From the cell containing the given text, extract its center point as [x, y] coordinate. 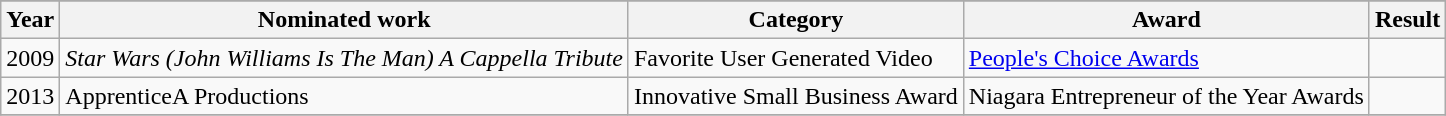
Nominated work [344, 20]
People's Choice Awards [1166, 58]
Result [1407, 20]
Star Wars (John Williams Is The Man) A Cappella Tribute [344, 58]
2013 [30, 96]
2009 [30, 58]
Innovative Small Business Award [796, 96]
Award [1166, 20]
Year [30, 20]
Niagara Entrepreneur of the Year Awards [1166, 96]
ApprenticeA Productions [344, 96]
Favorite User Generated Video [796, 58]
Category [796, 20]
